Capture the cell that displays the provided text and extract its (x, y) central coordinate. 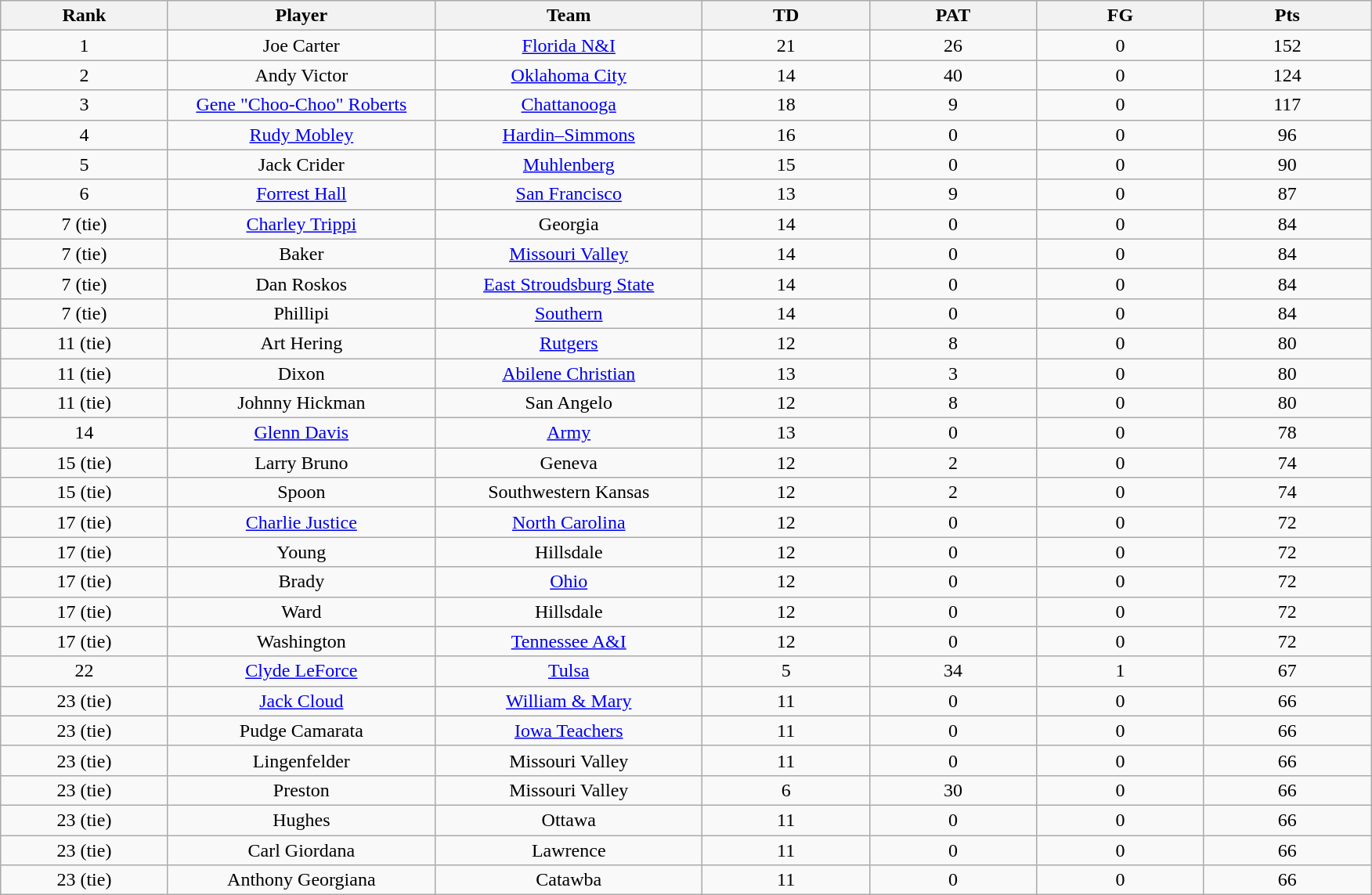
16 (786, 135)
Ottawa (569, 820)
Tulsa (569, 671)
Tennessee A&I (569, 641)
22 (85, 671)
FG (1120, 16)
Lawrence (569, 850)
34 (952, 671)
124 (1287, 75)
Southwestern Kansas (569, 493)
TD (786, 16)
Jack Cloud (301, 701)
Phillipi (301, 313)
15 (786, 164)
Pts (1287, 16)
18 (786, 105)
Carl Giordana (301, 850)
Hughes (301, 820)
Washington (301, 641)
96 (1287, 135)
Johnny Hickman (301, 403)
Lingenfelder (301, 760)
Anthony Georgiana (301, 880)
30 (952, 790)
Joe Carter (301, 45)
North Carolina (569, 522)
PAT (952, 16)
Charlie Justice (301, 522)
Pudge Camarata (301, 731)
Spoon (301, 493)
Florida N&I (569, 45)
117 (1287, 105)
East Stroudsburg State (569, 283)
Forrest Hall (301, 194)
Army (569, 433)
San Angelo (569, 403)
Baker (301, 254)
26 (952, 45)
William & Mary (569, 701)
152 (1287, 45)
Geneva (569, 463)
Southern (569, 313)
Rudy Mobley (301, 135)
Oklahoma City (569, 75)
Young (301, 552)
Hardin–Simmons (569, 135)
Ohio (569, 582)
Chattanooga (569, 105)
78 (1287, 433)
Dixon (301, 374)
Brady (301, 582)
Gene "Choo-Choo" Roberts (301, 105)
90 (1287, 164)
Preston (301, 790)
Muhlenberg (569, 164)
Rutgers (569, 343)
Catawba (569, 880)
Iowa Teachers (569, 731)
67 (1287, 671)
Ward (301, 612)
Dan Roskos (301, 283)
4 (85, 135)
Andy Victor (301, 75)
Player (301, 16)
Jack Crider (301, 164)
87 (1287, 194)
Glenn Davis (301, 433)
21 (786, 45)
Georgia (569, 224)
Abilene Christian (569, 374)
Art Hering (301, 343)
Team (569, 16)
Clyde LeForce (301, 671)
40 (952, 75)
Rank (85, 16)
Larry Bruno (301, 463)
San Francisco (569, 194)
Charley Trippi (301, 224)
